Locate the cell with the specified text and output its (X, Y) center coordinate. 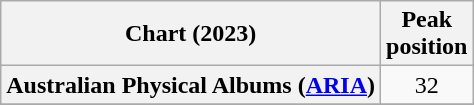
Chart (2023) (191, 34)
Peakposition (427, 34)
Australian Physical Albums (ARIA) (191, 85)
32 (427, 85)
